Return [x, y] of the center of cell containing provided text 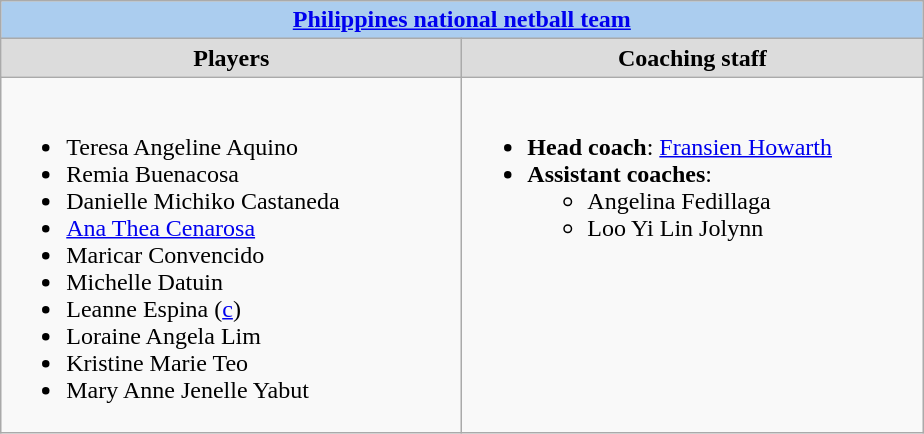
Head coach: Fransien HowarthAssistant coaches: Angelina Fedillaga Loo Yi Lin Jolynn [692, 255]
Coaching staff [692, 58]
Players [232, 58]
Philippines national netball team [462, 20]
